Find where the given text appears and provide that cell's center as (x, y) coordinate. 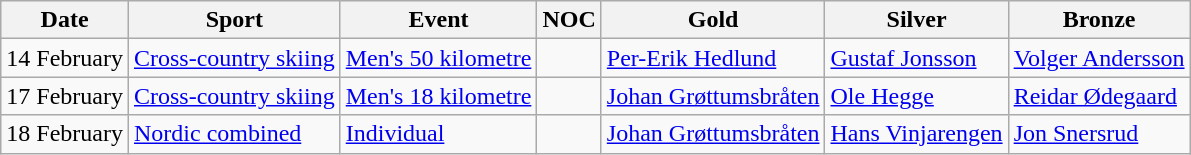
Individual (438, 134)
Event (438, 20)
Bronze (1099, 20)
Men's 18 kilometre (438, 96)
18 February (65, 134)
Jon Snersrud (1099, 134)
Gold (713, 20)
Volger Andersson (1099, 58)
Ole Hegge (916, 96)
Date (65, 20)
Reidar Ødegaard (1099, 96)
Silver (916, 20)
Sport (234, 20)
Hans Vinjarengen (916, 134)
NOC (569, 20)
14 February (65, 58)
Nordic combined (234, 134)
Gustaf Jonsson (916, 58)
Men's 50 kilometre (438, 58)
Per-Erik Hedlund (713, 58)
17 February (65, 96)
